Extract the [x, y] coordinate from the center of the cell holding the provided text.  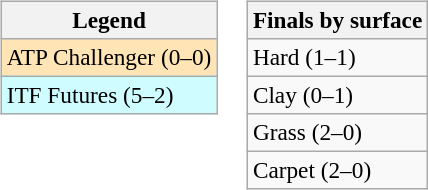
ATP Challenger (0–0) [108, 57]
Carpet (2–0) [337, 171]
ITF Futures (5–2) [108, 95]
Hard (1–1) [337, 57]
Grass (2–0) [337, 133]
Legend [108, 20]
Clay (0–1) [337, 95]
Finals by surface [337, 20]
